Return (x, y) of the center of cell containing provided text 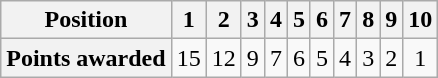
8 (368, 20)
12 (224, 58)
Points awarded (86, 58)
Position (86, 20)
10 (420, 20)
15 (188, 58)
